Return the (X, Y) coordinate for the center point of the cell that contains the specified text.  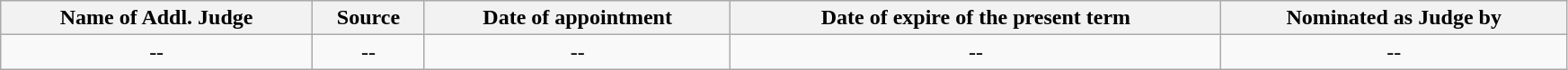
Source (368, 18)
Name of Addl. Judge (156, 18)
Nominated as Judge by (1395, 18)
Date of expire of the present term (976, 18)
Date of appointment (577, 18)
